Determine the [X, Y] coordinate at the center of the cell enclosing the given text.  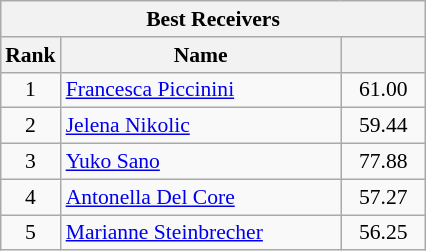
1 [30, 90]
Marianne Steinbrecher [201, 232]
Best Receivers [213, 19]
Francesca Piccinini [201, 90]
2 [30, 126]
3 [30, 161]
Jelena Nikolic [201, 126]
56.25 [384, 232]
Antonella Del Core [201, 197]
59.44 [384, 126]
Rank [30, 54]
5 [30, 232]
77.88 [384, 161]
61.00 [384, 90]
4 [30, 197]
57.27 [384, 197]
Yuko Sano [201, 161]
Name [201, 54]
